Extract the [x, y] coordinate from the center of the cell holding the provided text.  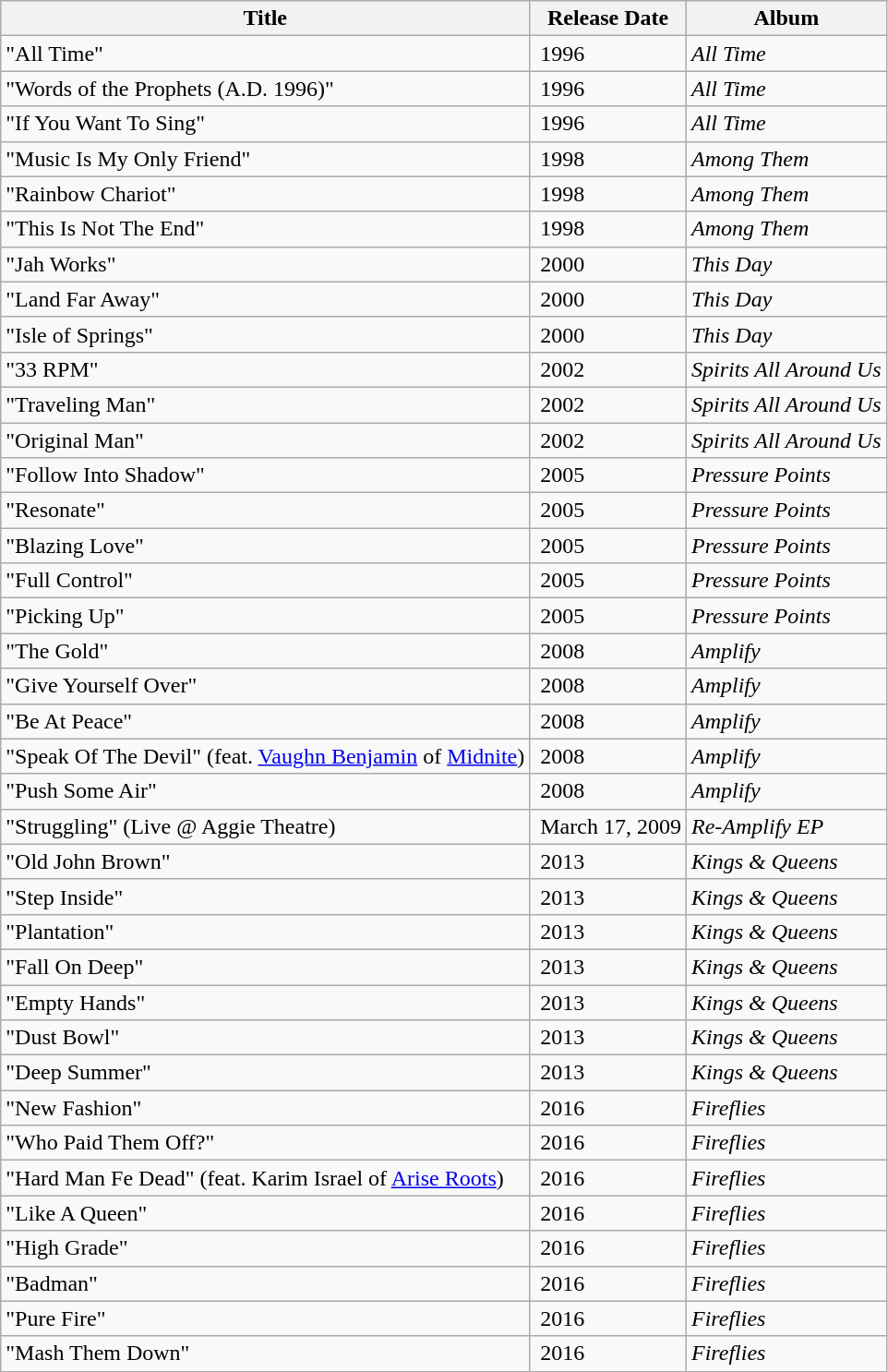
"Words of the Prophets (A.D. 1996)" [266, 89]
"Who Paid Them Off?" [266, 1143]
"Fall On Deep" [266, 967]
"Speak Of The Devil" (feat. Vaughn Benjamin of Midnite) [266, 756]
"Original Man" [266, 440]
Re-Amplify EP [786, 826]
"All Time" [266, 54]
"Rainbow Chariot" [266, 194]
"Old John Brown" [266, 861]
Title [266, 18]
"Plantation" [266, 932]
"Traveling Man" [266, 404]
"High Grade" [266, 1248]
"Deep Summer" [266, 1073]
Album [786, 18]
"Picking Up" [266, 616]
"Push Some Air" [266, 791]
"Jah Works" [266, 264]
"Pure Fire" [266, 1318]
"Land Far Away" [266, 299]
"Empty Hands" [266, 1002]
"Follow Into Shadow" [266, 475]
"Full Control" [266, 581]
"Hard Man Fe Dead" (feat. Karim Israel of Arise Roots) [266, 1178]
"Like A Queen" [266, 1213]
"Dust Bowl" [266, 1038]
"New Fashion" [266, 1108]
"Mash Them Down" [266, 1354]
"Be At Peace" [266, 721]
"Step Inside" [266, 897]
"Isle of Springs" [266, 334]
Release Date [608, 18]
"The Gold" [266, 651]
March 17, 2009 [608, 826]
"This Is Not The End" [266, 229]
"If You Want To Sing" [266, 124]
"Blazing Love" [266, 546]
"Badman" [266, 1283]
"Resonate" [266, 511]
"Give Yourself Over" [266, 686]
"Music Is My Only Friend" [266, 159]
"Struggling" (Live @ Aggie Theatre) [266, 826]
"33 RPM" [266, 369]
